Find where the given text appears and provide that cell's center as (x, y) coordinate. 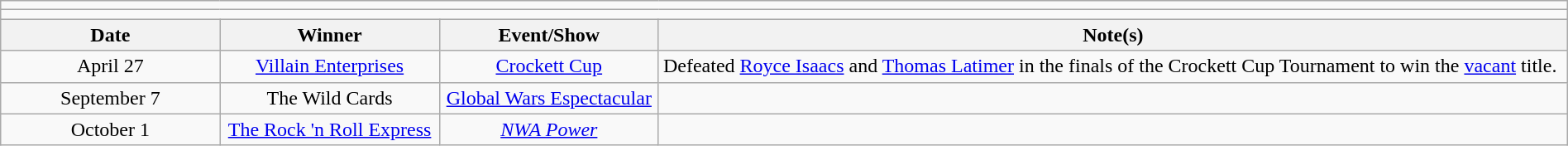
Villain Enterprises (329, 66)
Date (111, 35)
April 27 (111, 66)
The Rock 'n Roll Express (329, 129)
September 7 (111, 98)
NWA Power (549, 129)
Crockett Cup (549, 66)
Winner (329, 35)
Global Wars Espectacular (549, 98)
Defeated Royce Isaacs and Thomas Latimer in the finals of the Crockett Cup Tournament to win the vacant title. (1113, 66)
Note(s) (1113, 35)
Event/Show (549, 35)
October 1 (111, 129)
The Wild Cards (329, 98)
